Return (x, y) of the center of cell containing provided text 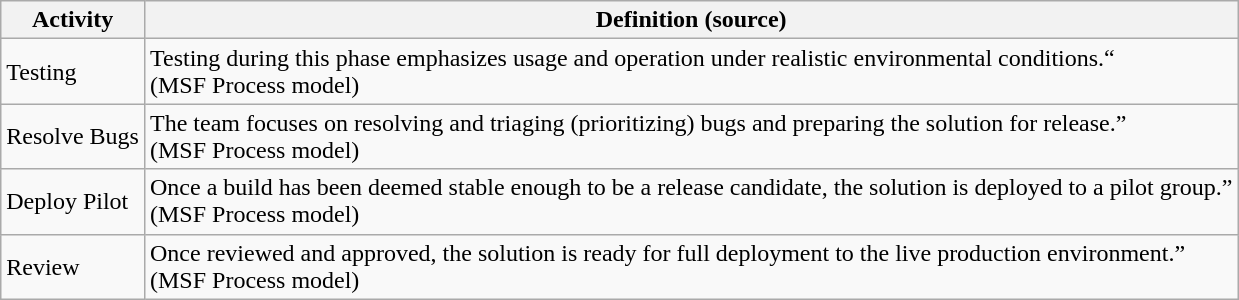
Resolve Bugs (73, 136)
Review (73, 266)
Testing (73, 72)
Once a build has been deemed stable enough to be a release candidate, the solution is deployed to a pilot group.”(MSF Process model) (690, 202)
Definition (source) (690, 20)
Once reviewed and approved, the solution is ready for full deployment to the live production environment.”(MSF Process model) (690, 266)
Deploy Pilot (73, 202)
The team focuses on resolving and triaging (prioritizing) bugs and preparing the solution for release.”(MSF Process model) (690, 136)
Activity (73, 20)
Testing during this phase emphasizes usage and operation under realistic environmental conditions.“(MSF Process model) (690, 72)
